From the cell containing the given text, extract its center point as (X, Y) coordinate. 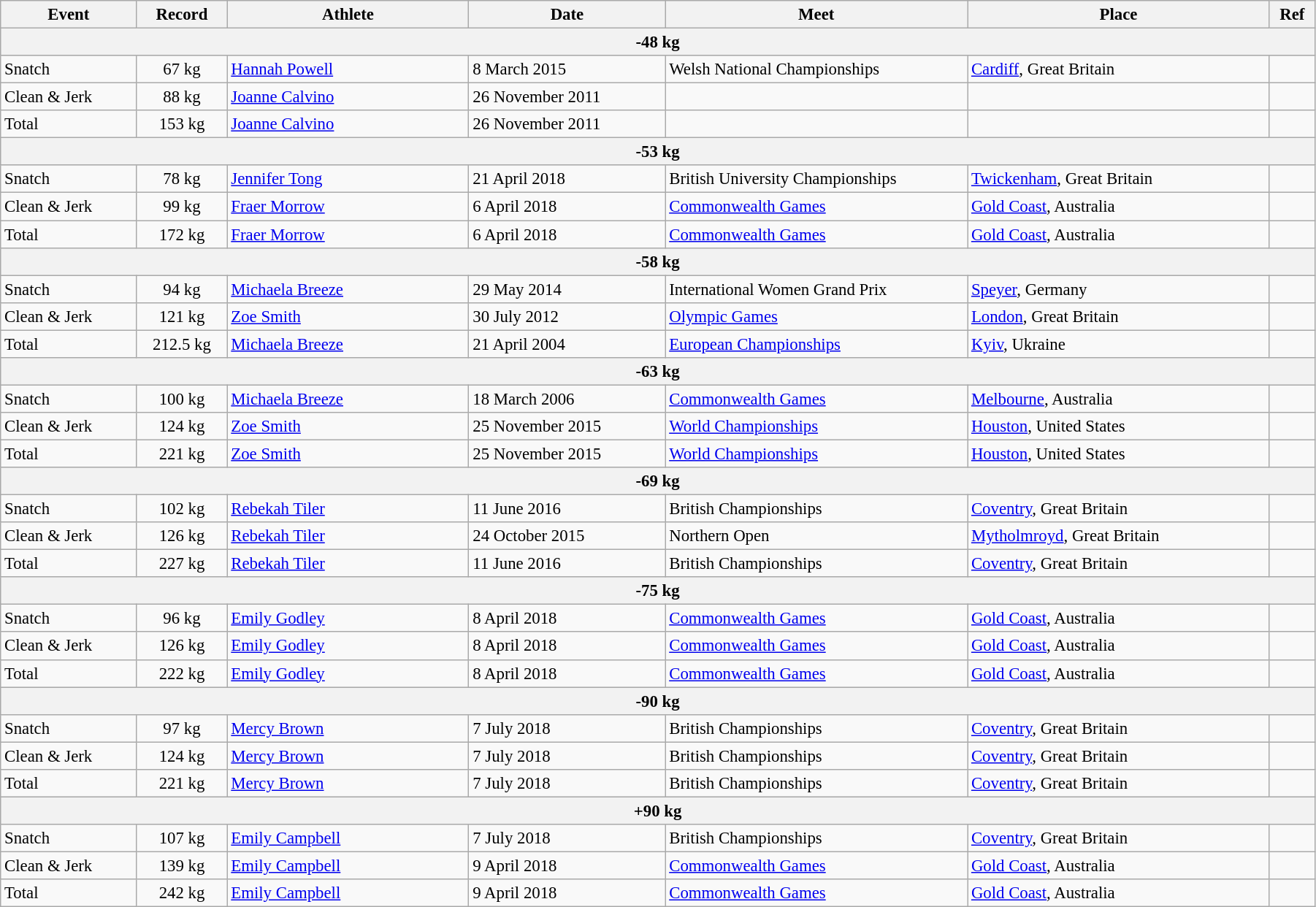
European Championships (816, 344)
-63 kg (658, 372)
-53 kg (658, 152)
21 April 2018 (567, 179)
Place (1119, 15)
Meet (816, 15)
Twickenham, Great Britain (1119, 179)
International Women Grand Prix (816, 289)
107 kg (182, 838)
102 kg (182, 509)
88 kg (182, 97)
121 kg (182, 316)
Olympic Games (816, 316)
8 March 2015 (567, 69)
78 kg (182, 179)
100 kg (182, 399)
18 March 2006 (567, 399)
-58 kg (658, 261)
Northern Open (816, 536)
Jennifer Tong (348, 179)
Event (69, 15)
21 April 2004 (567, 344)
Welsh National Championships (816, 69)
Cardiff, Great Britain (1119, 69)
-69 kg (658, 481)
Athlete (348, 15)
Kyiv, Ukraine (1119, 344)
-48 kg (658, 42)
British University Championships (816, 179)
99 kg (182, 207)
Hannah Powell (348, 69)
227 kg (182, 564)
212.5 kg (182, 344)
-90 kg (658, 701)
24 October 2015 (567, 536)
29 May 2014 (567, 289)
-75 kg (658, 591)
94 kg (182, 289)
Ref (1292, 15)
Melbourne, Australia (1119, 399)
97 kg (182, 728)
Speyer, Germany (1119, 289)
222 kg (182, 673)
172 kg (182, 234)
Date (567, 15)
67 kg (182, 69)
Mytholmroyd, Great Britain (1119, 536)
96 kg (182, 619)
London, Great Britain (1119, 316)
+90 kg (658, 811)
242 kg (182, 893)
30 July 2012 (567, 316)
Record (182, 15)
153 kg (182, 124)
139 kg (182, 865)
